Pinpoint the cell where the given text exists, returning its [X, Y] midpoint coordinate. 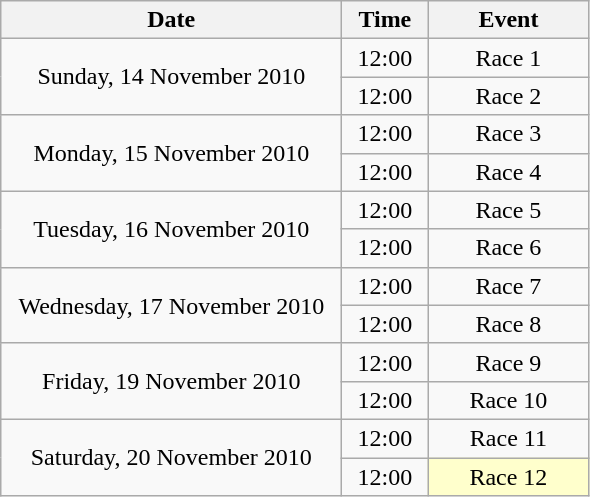
Friday, 19 November 2010 [172, 381]
Date [172, 20]
Tuesday, 16 November 2010 [172, 229]
Wednesday, 17 November 2010 [172, 305]
Race 12 [508, 477]
Race 6 [508, 248]
Monday, 15 November 2010 [172, 153]
Saturday, 20 November 2010 [172, 457]
Race 2 [508, 96]
Sunday, 14 November 2010 [172, 77]
Race 10 [508, 400]
Race 3 [508, 134]
Race 9 [508, 362]
Race 4 [508, 172]
Event [508, 20]
Race 11 [508, 438]
Race 1 [508, 58]
Race 7 [508, 286]
Time [385, 20]
Race 8 [508, 324]
Race 5 [508, 210]
